Return the (X, Y) coordinate for the center point of the cell that contains the specified text.  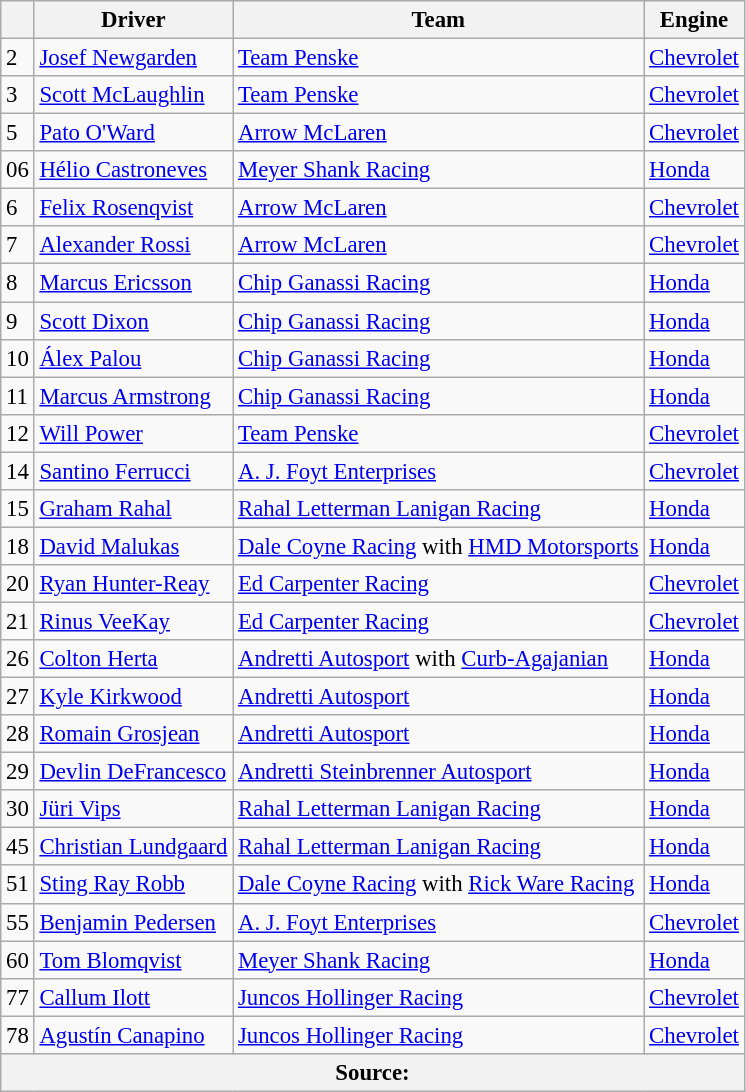
Source: (372, 1073)
45 (18, 847)
55 (18, 922)
3 (18, 95)
9 (18, 321)
Andretti Autosport with Curb-Agajanian (438, 659)
8 (18, 283)
Jüri Vips (134, 809)
Engine (694, 20)
2 (18, 58)
Pato O'Ward (134, 133)
Tom Blomqvist (134, 960)
Alexander Rossi (134, 245)
7 (18, 245)
Graham Rahal (134, 509)
14 (18, 471)
Dale Coyne Racing with Rick Ware Racing (438, 885)
Scott McLaughlin (134, 95)
Felix Rosenqvist (134, 208)
Andretti Steinbrenner Autosport (438, 772)
60 (18, 960)
Hélio Castroneves (134, 170)
Dale Coyne Racing with HMD Motorsports (438, 546)
Scott Dixon (134, 321)
06 (18, 170)
Team (438, 20)
David Malukas (134, 546)
30 (18, 809)
Driver (134, 20)
Devlin DeFrancesco (134, 772)
20 (18, 584)
27 (18, 697)
12 (18, 433)
Sting Ray Robb (134, 885)
Santino Ferrucci (134, 471)
28 (18, 734)
26 (18, 659)
Rinus VeeKay (134, 621)
Marcus Ericsson (134, 283)
51 (18, 885)
5 (18, 133)
18 (18, 546)
Romain Grosjean (134, 734)
6 (18, 208)
15 (18, 509)
11 (18, 396)
Callum Ilott (134, 997)
29 (18, 772)
Christian Lundgaard (134, 847)
77 (18, 997)
Agustín Canapino (134, 1035)
Ryan Hunter-Reay (134, 584)
Josef Newgarden (134, 58)
78 (18, 1035)
Colton Herta (134, 659)
Marcus Armstrong (134, 396)
Álex Palou (134, 358)
21 (18, 621)
Kyle Kirkwood (134, 697)
Will Power (134, 433)
10 (18, 358)
Benjamin Pedersen (134, 922)
